For the text-containing cell, return its midpoint in [x, y] coordinate format. 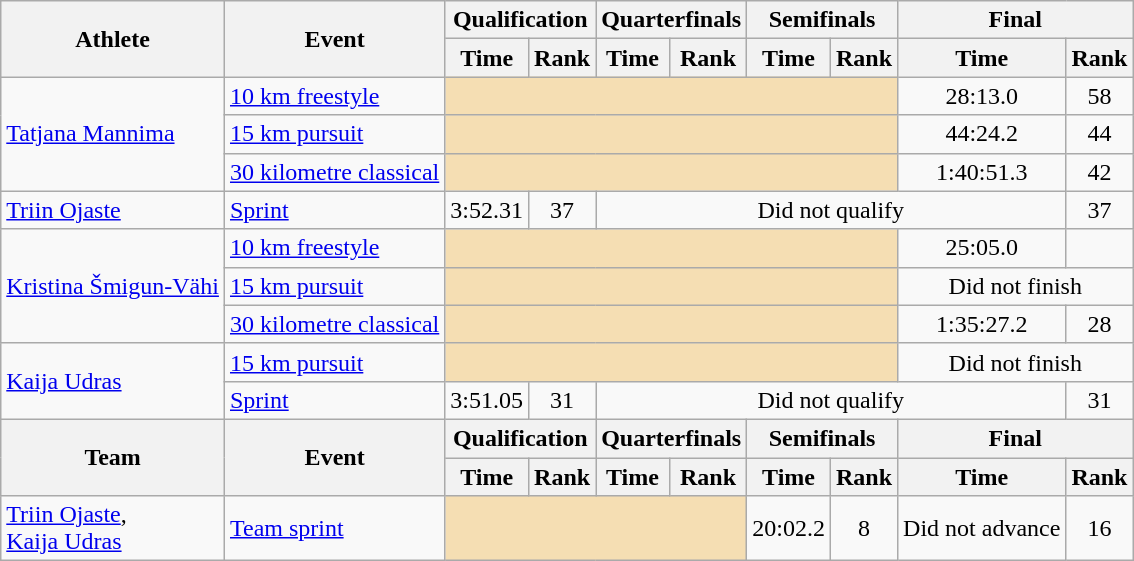
1:35:27.2 [982, 324]
16 [1100, 528]
44 [1100, 134]
28:13.0 [982, 96]
Did not advance [982, 528]
Team [113, 457]
42 [1100, 172]
Kristina Šmigun-Vähi [113, 286]
3:52.31 [487, 210]
20:02.2 [789, 528]
8 [864, 528]
25:05.0 [982, 248]
3:51.05 [487, 400]
28 [1100, 324]
1:40:51.3 [982, 172]
Triin Ojaste [113, 210]
Tatjana Mannima [113, 134]
58 [1100, 96]
Team sprint [334, 528]
44:24.2 [982, 134]
Kaija Udras [113, 381]
Athlete [113, 39]
Triin Ojaste, Kaija Udras [113, 528]
